Determine the [x, y] coordinate at the center of the cell enclosing the given text.  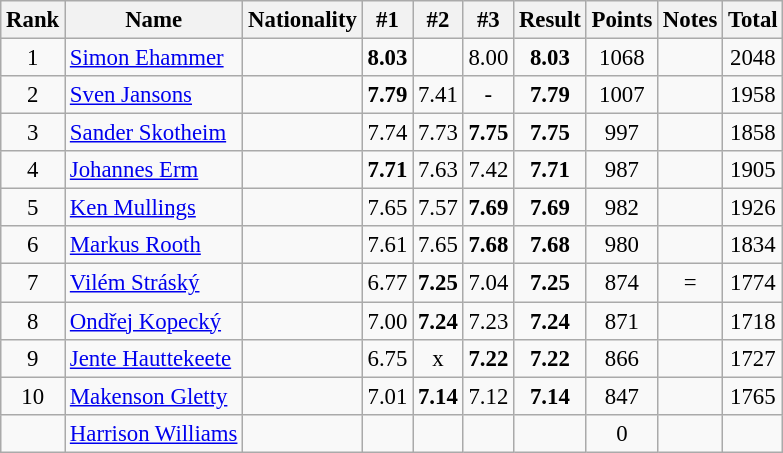
1068 [622, 58]
Name [154, 20]
2048 [753, 58]
982 [622, 208]
6.77 [387, 283]
Sander Skotheim [154, 133]
0 [622, 433]
Nationality [302, 20]
7.61 [387, 245]
#3 [488, 20]
871 [622, 321]
Makenson Gletty [154, 396]
- [488, 95]
866 [622, 358]
1774 [753, 283]
Johannes Erm [154, 170]
7.04 [488, 283]
2 [33, 95]
4 [33, 170]
7.73 [438, 133]
Total [753, 20]
Ken Mullings [154, 208]
Markus Rooth [154, 245]
980 [622, 245]
Simon Ehammer [154, 58]
7.12 [488, 396]
Ondřej Kopecký [154, 321]
997 [622, 133]
8.00 [488, 58]
1007 [622, 95]
3 [33, 133]
874 [622, 283]
Vilém Stráský [154, 283]
7.63 [438, 170]
7.42 [488, 170]
7.23 [488, 321]
1718 [753, 321]
987 [622, 170]
Notes [690, 20]
9 [33, 358]
#2 [438, 20]
1926 [753, 208]
Sven Jansons [154, 95]
7.41 [438, 95]
Jente Hauttekeete [154, 358]
6 [33, 245]
10 [33, 396]
1727 [753, 358]
1905 [753, 170]
Points [622, 20]
5 [33, 208]
1 [33, 58]
7.74 [387, 133]
1958 [753, 95]
x [438, 358]
7.57 [438, 208]
Rank [33, 20]
Harrison Williams [154, 433]
#1 [387, 20]
1834 [753, 245]
Result [550, 20]
7.00 [387, 321]
8 [33, 321]
7.01 [387, 396]
6.75 [387, 358]
= [690, 283]
1858 [753, 133]
847 [622, 396]
1765 [753, 396]
7 [33, 283]
